Capture the cell that displays the provided text and extract its [X, Y] central coordinate. 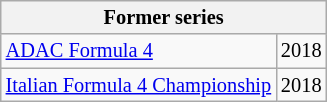
Former series [164, 17]
ADAC Formula 4 [138, 51]
Italian Formula 4 Championship [138, 85]
